Return the [X, Y] coordinate for the center point of the cell that contains the specified text.  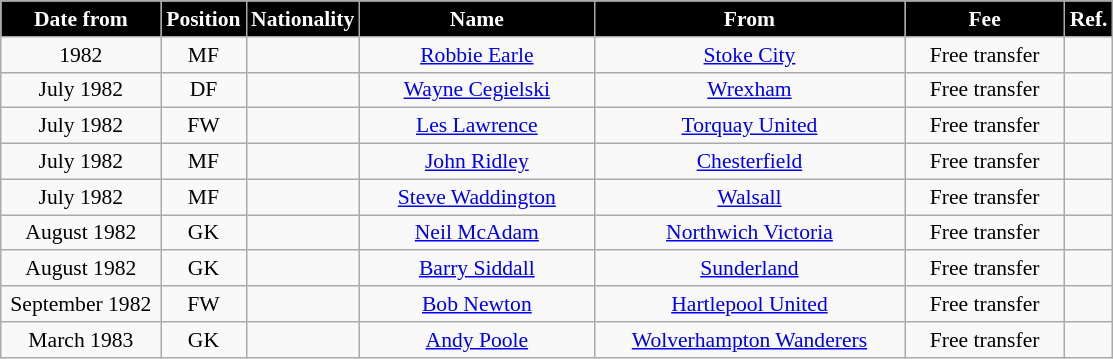
Ref. [1089, 19]
Les Lawrence [476, 126]
Chesterfield [749, 162]
Robbie Earle [476, 55]
Andy Poole [476, 340]
Stoke City [749, 55]
Date from [81, 19]
Northwich Victoria [749, 233]
Position [204, 19]
Barry Siddall [476, 269]
John Ridley [476, 162]
Hartlepool United [749, 304]
Walsall [749, 197]
September 1982 [81, 304]
Fee [985, 19]
Bob Newton [476, 304]
DF [204, 90]
Torquay United [749, 126]
From [749, 19]
Wrexham [749, 90]
March 1983 [81, 340]
Nationality [302, 19]
1982 [81, 55]
Sunderland [749, 269]
Wolverhampton Wanderers [749, 340]
Steve Waddington [476, 197]
Neil McAdam [476, 233]
Name [476, 19]
Wayne Cegielski [476, 90]
